From the cell containing the given text, extract its center point as [X, Y] coordinate. 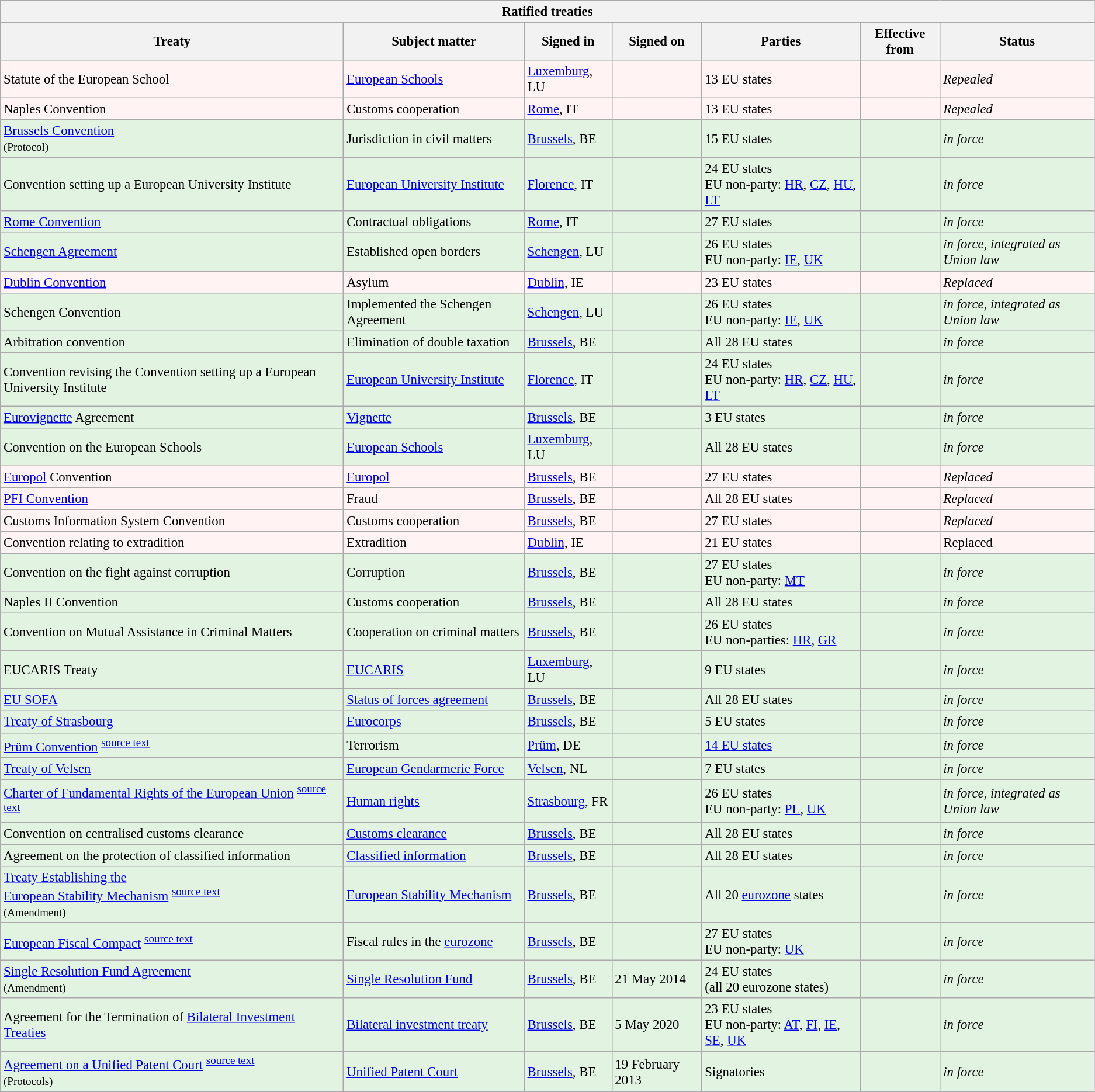
All 20 eurozone states [781, 895]
Europol Convention [172, 477]
Customs Information System Convention [172, 521]
Unified Patent Court [434, 1072]
Eurocorps [434, 722]
Eurovignette Agreement [172, 417]
Convention revising the Convention setting up a European University Institute [172, 379]
Jurisdiction in civil matters [434, 139]
27 EU statesEU non-party: MT [781, 573]
Single Resolution Fund [434, 979]
Implemented the Schengen Agreement [434, 312]
Agreement for the Termination of Bilateral Investment Treaties [172, 1025]
Convention on the fight against corruption [172, 573]
Prüm, DE [568, 745]
Convention on centralised customs clearance [172, 834]
Elimination of double taxation [434, 342]
Prüm Convention source text [172, 745]
Asylum [434, 282]
Ratified treaties [547, 12]
EUCARIS Treaty [172, 670]
Vignette [434, 417]
7 EU states [781, 768]
Treaty Establishing theEuropean Stability Mechanism source text(Amendment) [172, 895]
Convention on the European Schools [172, 448]
Agreement on the protection of classified information [172, 855]
Subject matter [434, 42]
Convention setting up a European University Institute [172, 185]
26 EU statesEU non-parties: HR, GR [781, 632]
Naples Convention [172, 109]
14 EU states [781, 745]
5 EU states [781, 722]
EUCARIS [434, 670]
Signatories [781, 1072]
27 EU statesEU non-party: UK [781, 942]
23 EU states [781, 282]
26 EU statesEU non-party: PL, UK [781, 801]
Schengen Convention [172, 312]
European Stability Mechanism [434, 895]
Established open borders [434, 252]
Naples II Convention [172, 602]
23 EU statesEU non-party: AT, FI, IE, SE, UK [781, 1025]
Dublin Convention [172, 282]
PFI Convention [172, 499]
Signed on [657, 42]
Status [1017, 42]
Parties [781, 42]
European Fiscal Compact source text [172, 942]
Rome Convention [172, 223]
5 May 2020 [657, 1025]
Charter of Fundamental Rights of the European Union source text [172, 801]
Convention relating to extradition [172, 543]
Effective from [900, 42]
Arbitration convention [172, 342]
Corruption [434, 573]
3 EU states [781, 417]
Single Resolution Fund Agreement(Amendment) [172, 979]
Brussels Convention(Protocol) [172, 139]
Velsen, NL [568, 768]
Fraud [434, 499]
21 EU states [781, 543]
Signed in [568, 42]
19 February 2013 [657, 1072]
Treaty of Velsen [172, 768]
Terrorism [434, 745]
Treaty [172, 42]
9 EU states [781, 670]
European Gendarmerie Force [434, 768]
Status of forces agreement [434, 700]
Classified information [434, 855]
Statute of the European School [172, 79]
21 May 2014 [657, 979]
Fiscal rules in the eurozone [434, 942]
Human rights [434, 801]
Extradition [434, 543]
Convention on Mutual Assistance in Criminal Matters [172, 632]
Europol [434, 477]
Treaty of Strasbourg [172, 722]
Bilateral investment treaty [434, 1025]
Agreement on a Unified Patent Court source text(Protocols) [172, 1072]
Customs clearance [434, 834]
Cooperation on criminal matters [434, 632]
Strasbourg, FR [568, 801]
Contractual obligations [434, 223]
24 EU states(all 20 eurozone states) [781, 979]
Schengen Agreement [172, 252]
15 EU states [781, 139]
EU SOFA [172, 700]
